For the text-containing cell, return its midpoint in (X, Y) coordinate format. 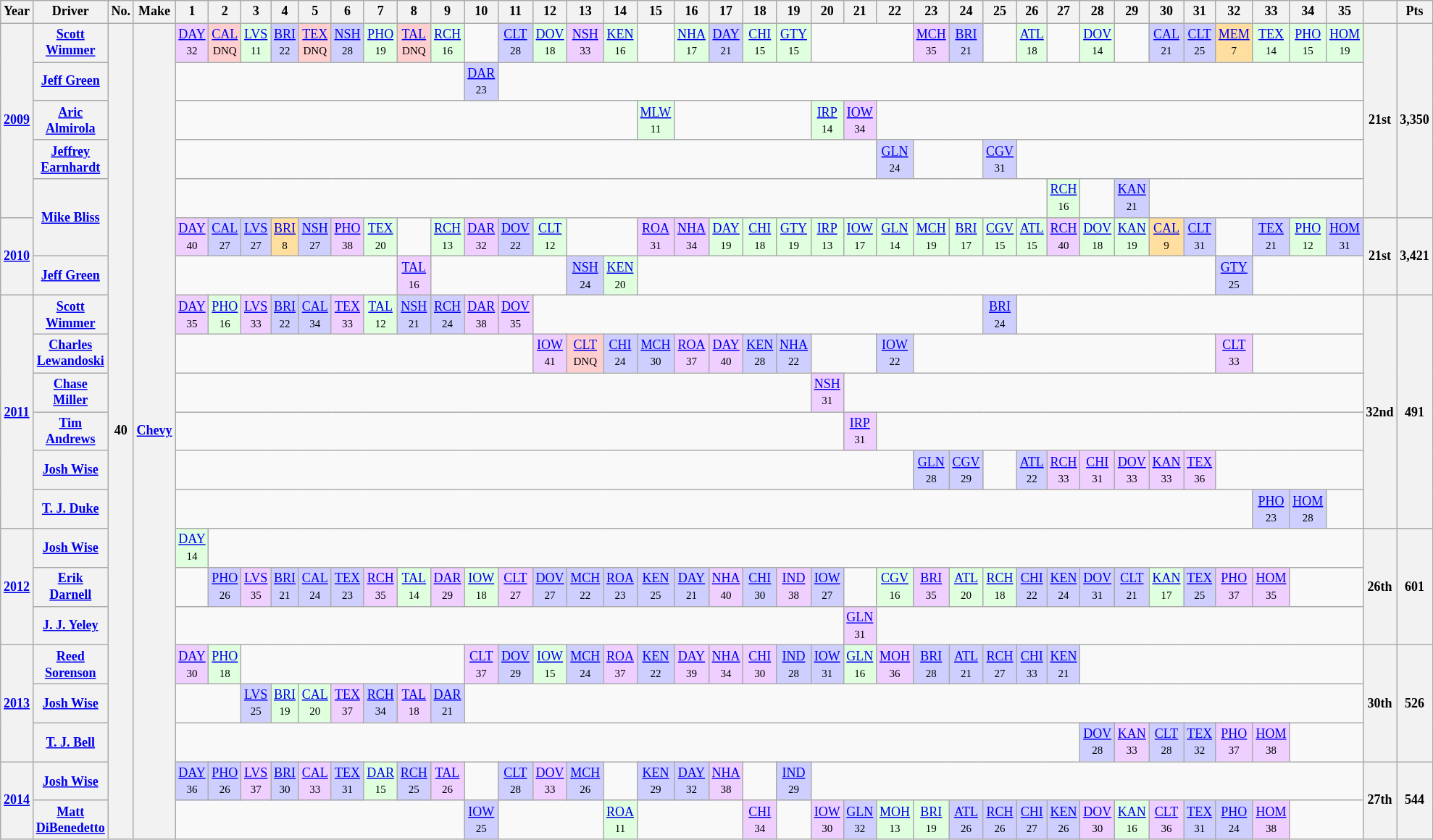
14 (620, 12)
CGV29 (966, 470)
KAN19 (1132, 237)
CGV31 (1000, 159)
491 (1414, 412)
GLN28 (931, 470)
Jeffrey Earnhardt (70, 159)
CLT27 (516, 587)
IOW41 (550, 353)
IRP14 (827, 120)
GTY19 (794, 237)
T. J. Bell (70, 742)
3,350 (1414, 120)
CLT12 (550, 237)
IND38 (794, 587)
Aric Almirola (70, 120)
HOM19 (1345, 43)
30th (1379, 704)
DAY19 (726, 237)
2011 (17, 412)
DAY30 (192, 665)
28 (1098, 12)
CAL24 (314, 587)
LVS33 (256, 315)
BRI35 (931, 587)
15 (655, 12)
IRP31 (860, 432)
32 (1234, 12)
GLN16 (860, 665)
NSH31 (827, 392)
IOW25 (481, 820)
TAL26 (448, 781)
3 (256, 12)
CHI22 (1032, 587)
ATL18 (1032, 43)
DOV29 (516, 665)
6 (348, 12)
ROA23 (620, 587)
TAL14 (414, 587)
RCH24 (448, 315)
DOV30 (1098, 820)
BRI28 (931, 665)
MOH36 (895, 665)
KEN28 (760, 353)
7 (381, 12)
CAL20 (314, 703)
35 (1345, 12)
IOW34 (860, 120)
LVS11 (256, 43)
5 (314, 12)
2009 (17, 120)
23 (931, 12)
RCH13 (448, 237)
11 (516, 12)
MCH19 (931, 237)
3,421 (1414, 256)
MCH26 (585, 781)
IOW15 (550, 665)
DAY14 (192, 548)
IOW30 (827, 820)
TALDNQ (414, 43)
T. J. Duke (70, 509)
GLN32 (860, 820)
Reed Sorenson (70, 665)
KEN29 (655, 781)
IOW18 (481, 587)
Year (17, 12)
TAL16 (414, 276)
ROA31 (655, 237)
2013 (17, 704)
DAR23 (481, 82)
22 (895, 12)
DOV28 (1098, 742)
CHI18 (760, 237)
ROA11 (620, 820)
BRI17 (966, 237)
J. J. Yeley (70, 626)
2 (225, 12)
526 (1414, 704)
KEN26 (1064, 820)
DAY36 (192, 781)
ATL21 (966, 665)
CAL33 (314, 781)
NSH33 (585, 43)
TEX21 (1271, 237)
KEN24 (1064, 587)
DOV31 (1098, 587)
DOV22 (516, 237)
21 (860, 12)
CLT37 (481, 665)
Charles Lewandoski (70, 353)
KEN25 (655, 587)
26 (1032, 12)
Pts (1414, 12)
CHI24 (620, 353)
ATL26 (966, 820)
1 (192, 12)
2014 (17, 801)
CHI31 (1098, 470)
KEN21 (1064, 665)
NHA17 (692, 43)
ATL20 (966, 587)
BRI24 (1000, 315)
ATL15 (1032, 237)
HOM35 (1271, 587)
GLN24 (895, 159)
BRI30 (285, 781)
CGV15 (1000, 237)
DAR38 (481, 315)
33 (1271, 12)
TEXDNQ (314, 43)
No. (120, 12)
RCH35 (381, 587)
MEM7 (1234, 43)
CAL27 (225, 237)
MCH35 (931, 43)
30 (1166, 12)
TEX32 (1200, 742)
4 (285, 12)
NSH24 (585, 276)
GLN31 (860, 626)
LVS27 (256, 237)
RCH25 (414, 781)
LVS25 (256, 703)
PHO15 (1308, 43)
PHO24 (1234, 820)
DOV35 (516, 315)
GLN14 (895, 237)
NHA40 (726, 587)
CHI34 (760, 820)
DAR32 (481, 237)
601 (1414, 587)
20 (827, 12)
KEN16 (620, 43)
DAR15 (381, 781)
PHO18 (225, 665)
544 (1414, 801)
DOV14 (1098, 43)
8 (414, 12)
NHA38 (726, 781)
MCH30 (655, 353)
GTY25 (1234, 276)
RCH27 (1000, 665)
CAL9 (1166, 237)
Chevy (154, 432)
BRI8 (285, 237)
MLW11 (655, 120)
TEX33 (348, 315)
KAN16 (1132, 820)
25 (1000, 12)
RCH18 (1000, 587)
Make (154, 12)
Tim Andrews (70, 432)
26th (1379, 587)
16 (692, 12)
PHO38 (348, 237)
40 (120, 432)
9 (448, 12)
CLT33 (1234, 353)
19 (794, 12)
TAL12 (381, 315)
KAN17 (1166, 587)
Matt DiBenedetto (70, 820)
CAL34 (314, 315)
CGV16 (895, 587)
PHO23 (1271, 509)
RCH40 (1064, 237)
27th (1379, 801)
CHI27 (1032, 820)
RCH34 (381, 703)
2012 (17, 587)
24 (966, 12)
IOW22 (895, 353)
NSH28 (348, 43)
17 (726, 12)
Driver (70, 12)
IOW31 (827, 665)
GTY15 (794, 43)
ATL22 (1032, 470)
DAY39 (692, 665)
CLT31 (1200, 237)
CHI33 (1032, 665)
34 (1308, 12)
MCH24 (585, 665)
LVS37 (256, 781)
TEX25 (1200, 587)
PHO19 (381, 43)
KEN22 (655, 665)
Mike Bliss (70, 217)
27 (1064, 12)
CLT21 (1132, 587)
12 (550, 12)
RCH26 (1000, 820)
13 (585, 12)
IND28 (794, 665)
RCH33 (1064, 470)
Chase Miller (70, 392)
CAL21 (1166, 43)
TEX23 (348, 587)
PHO16 (225, 315)
PHO12 (1308, 237)
2010 (17, 256)
IRP13 (827, 237)
LVS35 (256, 587)
NHA22 (794, 353)
18 (760, 12)
29 (1132, 12)
32nd (1379, 412)
DOV27 (550, 587)
TEX20 (381, 237)
CLT36 (1166, 820)
TEX36 (1200, 470)
TAL18 (414, 703)
DAY35 (192, 315)
HOM31 (1345, 237)
10 (481, 12)
31 (1200, 12)
IND29 (794, 781)
Erik Darnell (70, 587)
IOW17 (860, 237)
CALDNQ (225, 43)
KAN21 (1132, 198)
CLTDNQ (585, 353)
HOM28 (1308, 509)
MCH22 (585, 587)
DAR21 (448, 703)
NSH27 (314, 237)
IOW27 (827, 587)
NSH21 (414, 315)
TEX14 (1271, 43)
MOH13 (895, 820)
TEX37 (348, 703)
DAR29 (448, 587)
CLT25 (1200, 43)
KEN20 (620, 276)
CHI15 (760, 43)
